Search for the cell housing the specified text and yield its [X, Y] center coordinate. 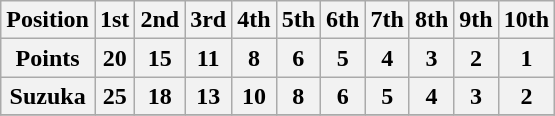
8th [431, 20]
Suzuka [48, 96]
7th [387, 20]
1 [526, 58]
15 [160, 58]
3rd [208, 20]
10 [254, 96]
1st [114, 20]
10th [526, 20]
18 [160, 96]
9th [476, 20]
4th [254, 20]
20 [114, 58]
6th [343, 20]
5th [298, 20]
2nd [160, 20]
11 [208, 58]
13 [208, 96]
Points [48, 58]
Position [48, 20]
25 [114, 96]
